Identify which cell holds the provided text, then report its [x, y] central coordinate. 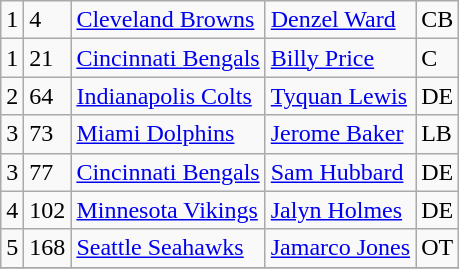
Jalyn Holmes [340, 210]
77 [48, 172]
73 [48, 134]
168 [48, 248]
OT [438, 248]
Jerome Baker [340, 134]
Sam Hubbard [340, 172]
C [438, 58]
Cleveland Browns [168, 20]
2 [12, 96]
64 [48, 96]
Tyquan Lewis [340, 96]
5 [12, 248]
Minnesota Vikings [168, 210]
Seattle Seahawks [168, 248]
102 [48, 210]
21 [48, 58]
Indianapolis Colts [168, 96]
Billy Price [340, 58]
CB [438, 20]
Jamarco Jones [340, 248]
Denzel Ward [340, 20]
LB [438, 134]
Miami Dolphins [168, 134]
